Provide the (x, y) coordinate of the cell's center where the given text is located.  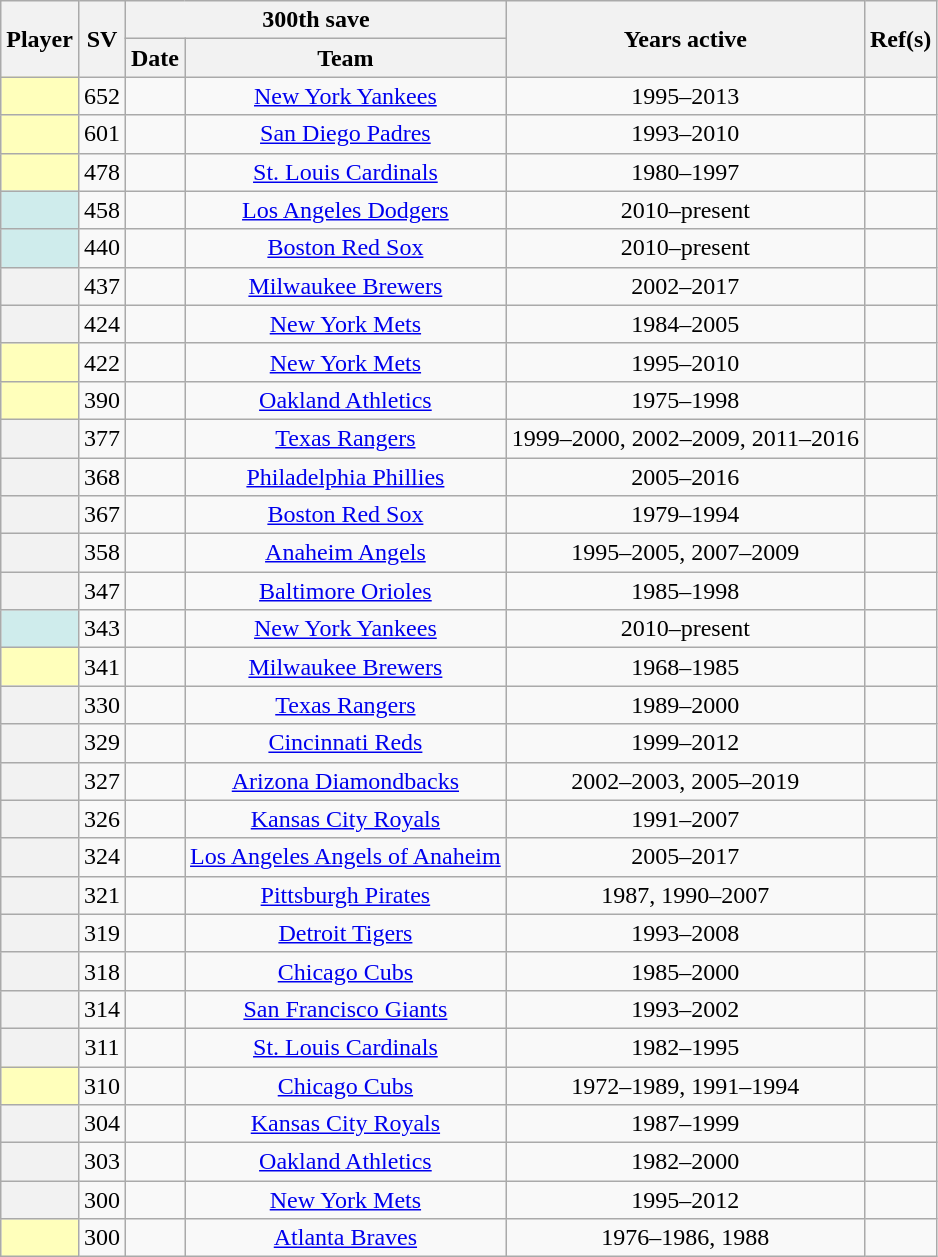
1984–2005 (685, 324)
1993–2010 (685, 134)
343 (102, 629)
Date (156, 58)
324 (102, 857)
San Diego Padres (346, 134)
Philadelphia Phillies (346, 477)
1968–1985 (685, 667)
1995–2012 (685, 1200)
319 (102, 933)
341 (102, 667)
2002–2017 (685, 286)
1987, 1990–2007 (685, 895)
Cincinnati Reds (346, 743)
478 (102, 172)
Years active (685, 39)
327 (102, 781)
1989–2000 (685, 705)
1987–1999 (685, 1124)
Anaheim Angels (346, 553)
458 (102, 210)
424 (102, 324)
347 (102, 591)
2005–2016 (685, 477)
Ref(s) (900, 39)
310 (102, 1085)
358 (102, 553)
1972–1989, 1991–1994 (685, 1085)
Player (40, 39)
422 (102, 362)
1999–2012 (685, 743)
601 (102, 134)
1985–1998 (685, 591)
311 (102, 1047)
321 (102, 895)
Atlanta Braves (346, 1238)
318 (102, 971)
1985–2000 (685, 971)
304 (102, 1124)
1995–2013 (685, 96)
1995–2005, 2007–2009 (685, 553)
329 (102, 743)
1982–2000 (685, 1162)
377 (102, 438)
1995–2010 (685, 362)
652 (102, 96)
Team (346, 58)
314 (102, 1009)
326 (102, 819)
Pittsburgh Pirates (346, 895)
1979–1994 (685, 515)
Arizona Diamondbacks (346, 781)
437 (102, 286)
1976–1986, 1988 (685, 1238)
1975–1998 (685, 400)
1980–1997 (685, 172)
1993–2002 (685, 1009)
Los Angeles Dodgers (346, 210)
440 (102, 248)
368 (102, 477)
Los Angeles Angels of Anaheim (346, 857)
300th save (316, 20)
1991–2007 (685, 819)
303 (102, 1162)
2005–2017 (685, 857)
SV (102, 39)
1982–1995 (685, 1047)
1999–2000, 2002–2009, 2011–2016 (685, 438)
1993–2008 (685, 933)
330 (102, 705)
Baltimore Orioles (346, 591)
2002–2003, 2005–2019 (685, 781)
390 (102, 400)
Detroit Tigers (346, 933)
San Francisco Giants (346, 1009)
367 (102, 515)
